Output the (X, Y) coordinate of the center of the cell containing the given text.  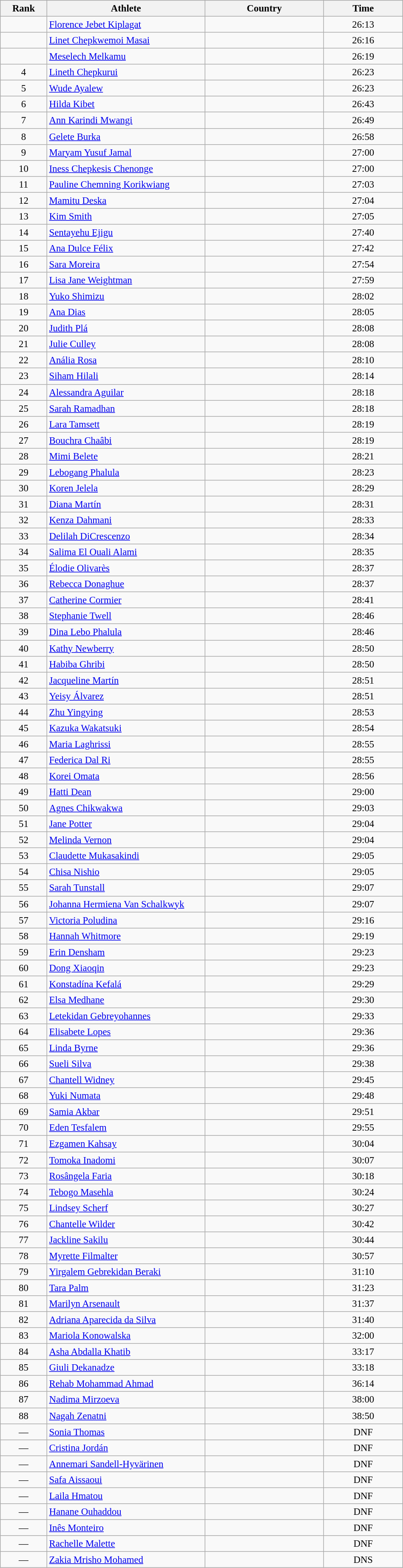
69 (24, 1112)
Gelete Burka (126, 137)
26 (24, 424)
Mariola Konowalska (126, 1336)
Maria Laghrissi (126, 744)
Elisabete Lopes (126, 1032)
Iness Chepkesis Chenonge (126, 168)
Yirgalem Gebrekidan Beraki (126, 1272)
70 (24, 1128)
81 (24, 1304)
Lisa Jane Weightman (126, 280)
26:19 (363, 57)
Melinda Vernon (126, 840)
22 (24, 360)
Pauline Chemning Korikwiang (126, 184)
Siham Hilali (126, 376)
Sarah Tunstall (126, 888)
52 (24, 840)
Yeisy Álvarez (126, 696)
37 (24, 600)
Tara Palm (126, 1288)
30:57 (363, 1256)
60 (24, 968)
30:27 (363, 1208)
30:07 (363, 1160)
Safa Aissaoui (126, 1480)
Lindsey Scherf (126, 1208)
Ana Dias (126, 312)
28:56 (363, 776)
30:04 (363, 1144)
49 (24, 792)
28:31 (363, 504)
Marilyn Arsenault (126, 1304)
Stephanie Twell (126, 616)
30 (24, 488)
38:00 (363, 1400)
27:04 (363, 200)
Kazuka Wakatsuki (126, 728)
Athlete (126, 9)
Hilda Kibet (126, 104)
Laila Hmatou (126, 1496)
Sueli Silva (126, 1064)
73 (24, 1176)
Sarah Ramadhan (126, 408)
38 (24, 616)
40 (24, 648)
31 (24, 504)
25 (24, 408)
Élodie Olivarès (126, 568)
Koren Jelela (126, 488)
29:48 (363, 1096)
Kathy Newberry (126, 648)
28:34 (363, 536)
55 (24, 888)
74 (24, 1192)
Eden Tesfalem (126, 1128)
75 (24, 1208)
Delilah DiCrescenzo (126, 536)
24 (24, 392)
83 (24, 1336)
33 (24, 536)
27:54 (363, 264)
Meselech Melkamu (126, 57)
Wude Ayalew (126, 88)
Anália Rosa (126, 360)
Yuko Shimizu (126, 296)
Rank (24, 9)
Jacqueline Martín (126, 680)
21 (24, 344)
31:40 (363, 1320)
39 (24, 632)
Giuli Dekanadze (126, 1368)
Chantelle Wilder (126, 1224)
27 (24, 440)
18 (24, 296)
DNS (363, 1560)
Ezgamen Kahsay (126, 1144)
57 (24, 920)
Sonia Thomas (126, 1432)
71 (24, 1144)
53 (24, 856)
5 (24, 88)
66 (24, 1064)
31:23 (363, 1288)
29:16 (363, 920)
82 (24, 1320)
61 (24, 984)
15 (24, 248)
10 (24, 168)
27:40 (363, 232)
Lara Tamsett (126, 424)
Letekidan Gebreyohannes (126, 1016)
28:54 (363, 728)
Alessandra Aguilar (126, 392)
Federica Dal Ri (126, 760)
Ana Dulce Félix (126, 248)
Annemari Sandell-Hyvärinen (126, 1464)
Hannah Whitmore (126, 936)
Country (264, 9)
28:02 (363, 296)
76 (24, 1224)
Kenza Dahmani (126, 520)
44 (24, 712)
84 (24, 1352)
13 (24, 217)
28:53 (363, 712)
20 (24, 328)
47 (24, 760)
79 (24, 1272)
Mamitu Deska (126, 200)
Yuki Numata (126, 1096)
62 (24, 1000)
Rehab Mohammad Ahmad (126, 1384)
63 (24, 1016)
Elsa Medhane (126, 1000)
32 (24, 520)
Salima El Ouali Alami (126, 552)
72 (24, 1160)
27:42 (363, 248)
14 (24, 232)
28:21 (363, 456)
Nadima Mirzoeva (126, 1400)
77 (24, 1240)
46 (24, 744)
Konstadína Kefalá (126, 984)
Dong Xiaoqin (126, 968)
16 (24, 264)
Jane Potter (126, 824)
26:58 (363, 137)
28:33 (363, 520)
28:29 (363, 488)
Tomoka Inadomi (126, 1160)
Johanna Hermiena Van Schalkwyk (126, 904)
30:18 (363, 1176)
56 (24, 904)
Agnes Chikwakwa (126, 808)
28:35 (363, 552)
Bouchra Chaâbi (126, 440)
Tebogo Masehla (126, 1192)
88 (24, 1416)
Korei Omata (126, 776)
26:13 (363, 25)
Jackline Sakilu (126, 1240)
7 (24, 120)
29:29 (363, 984)
12 (24, 200)
19 (24, 312)
35 (24, 568)
Dina Lebo Phalula (126, 632)
9 (24, 152)
26:16 (363, 40)
48 (24, 776)
67 (24, 1080)
Rosângela Faria (126, 1176)
4 (24, 72)
Hatti Dean (126, 792)
28:14 (363, 376)
Catherine Cormier (126, 600)
45 (24, 728)
28:05 (363, 312)
34 (24, 552)
Victoria Poludina (126, 920)
Rachelle Malette (126, 1544)
29:55 (363, 1128)
17 (24, 280)
54 (24, 872)
Nagah Zenatni (126, 1416)
36:14 (363, 1384)
29:19 (363, 936)
23 (24, 376)
59 (24, 952)
68 (24, 1096)
29:00 (363, 792)
Chantell Widney (126, 1080)
29:03 (363, 808)
Myrette Filmalter (126, 1256)
41 (24, 664)
78 (24, 1256)
36 (24, 584)
30:24 (363, 1192)
27:03 (363, 184)
8 (24, 137)
64 (24, 1032)
Erin Densham (126, 952)
Judith Plá (126, 328)
27:05 (363, 217)
Asha Abdalla Khatib (126, 1352)
29:30 (363, 1000)
33:18 (363, 1368)
Habiba Ghribi (126, 664)
Mimi Belete (126, 456)
28:41 (363, 600)
29:51 (363, 1112)
6 (24, 104)
Adriana Aparecida da Silva (126, 1320)
Diana Martín (126, 504)
31:37 (363, 1304)
Zakia Mrisho Mohamed (126, 1560)
Julie Culley (126, 344)
30:44 (363, 1240)
Hanane Ouhaddou (126, 1512)
28:23 (363, 472)
Florence Jebet Kiplagat (126, 25)
50 (24, 808)
85 (24, 1368)
Cristina Jordán (126, 1448)
29:38 (363, 1064)
51 (24, 824)
11 (24, 184)
32:00 (363, 1336)
28:10 (363, 360)
42 (24, 680)
38:50 (363, 1416)
80 (24, 1288)
28 (24, 456)
Kim Smith (126, 217)
26:43 (363, 104)
Sentayehu Ejigu (126, 232)
Chisa Nishio (126, 872)
27:59 (363, 280)
58 (24, 936)
Rebecca Donaghue (126, 584)
87 (24, 1400)
29:33 (363, 1016)
65 (24, 1048)
Sara Moreira (126, 264)
86 (24, 1384)
Lineth Chepkurui (126, 72)
Zhu Yingying (126, 712)
Lebogang Phalula (126, 472)
29:45 (363, 1080)
31:10 (363, 1272)
30:42 (363, 1224)
Ann Karindi Mwangi (126, 120)
Inês Monteiro (126, 1528)
Linet Chepkwemoi Masai (126, 40)
Time (363, 9)
Samia Akbar (126, 1112)
29 (24, 472)
Linda Byrne (126, 1048)
43 (24, 696)
26:49 (363, 120)
Claudette Mukasakindi (126, 856)
33:17 (363, 1352)
Maryam Yusuf Jamal (126, 152)
